Determine the [x, y] coordinate at the center of the cell enclosing the given text.  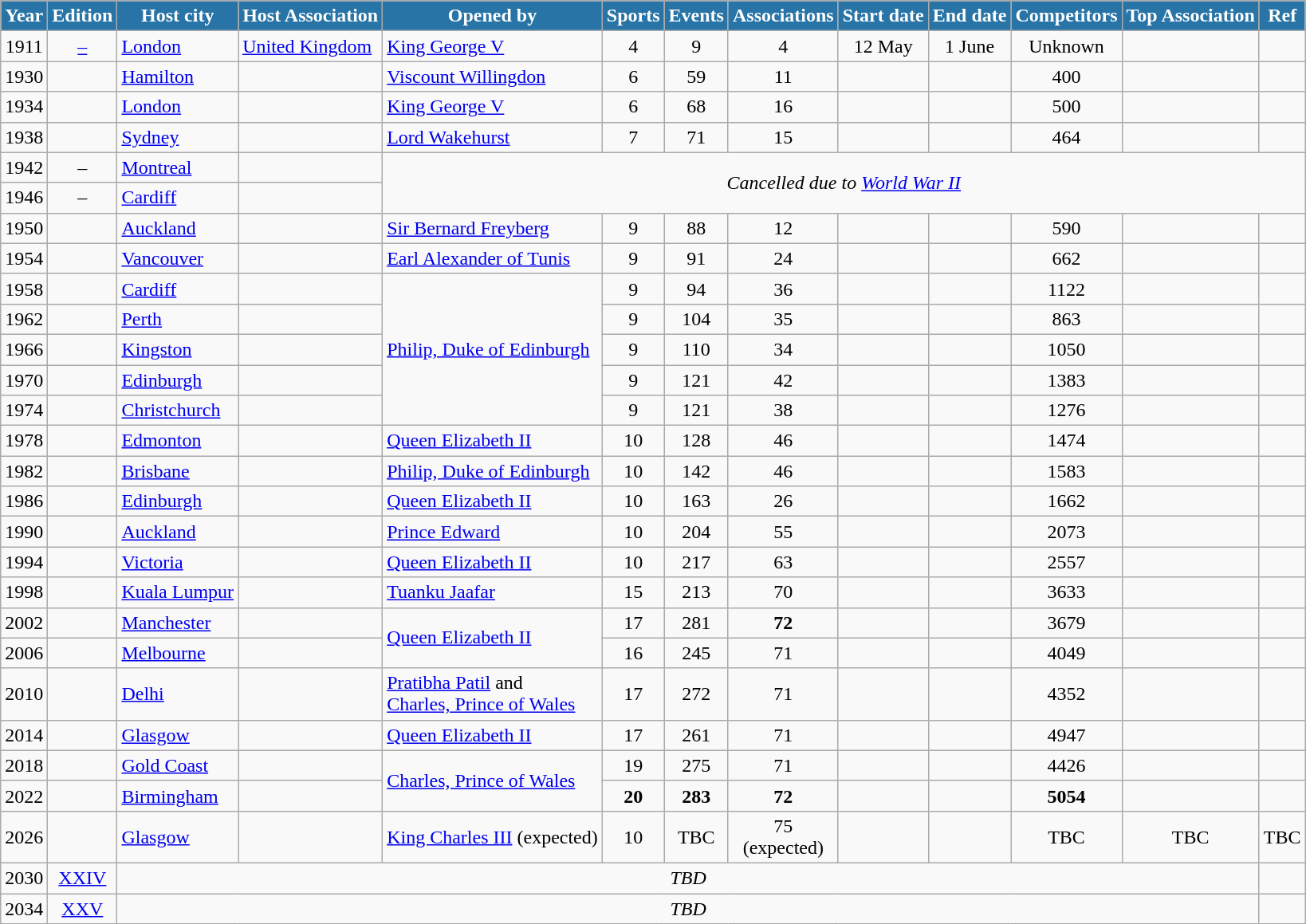
2002 [24, 623]
1662 [1067, 501]
2026 [24, 837]
2557 [1067, 562]
XXV [83, 908]
24 [783, 258]
11 [783, 77]
Kuala Lumpur [178, 592]
Birmingham [178, 796]
1946 [24, 198]
Cancelled due to World War II [844, 183]
Unknown [1067, 46]
Delhi [178, 694]
4947 [1067, 735]
1 June [970, 46]
Lord Wakehurst [493, 137]
Manchester [178, 623]
Pratibha Patil andCharles, Prince of Wales [493, 694]
1990 [24, 532]
863 [1067, 319]
1998 [24, 592]
1050 [1067, 349]
Vancouver [178, 258]
464 [1067, 137]
Start date [883, 16]
Host city [178, 16]
500 [1067, 107]
283 [696, 796]
245 [696, 653]
2034 [24, 908]
1970 [24, 380]
Earl Alexander of Tunis [493, 258]
42 [783, 380]
United Kingdom [311, 46]
Edition [83, 16]
1962 [24, 319]
Top Association [1190, 16]
7 [633, 137]
1383 [1067, 380]
Sports [633, 16]
3633 [1067, 592]
1982 [24, 471]
XXIV [83, 878]
35 [783, 319]
91 [696, 258]
1934 [24, 107]
2010 [24, 694]
272 [696, 694]
1942 [24, 167]
26 [783, 501]
88 [696, 228]
142 [696, 471]
4352 [1067, 694]
1938 [24, 137]
1986 [24, 501]
590 [1067, 228]
Perth [178, 319]
261 [696, 735]
70 [783, 592]
163 [696, 501]
Sydney [178, 137]
Christchurch [178, 411]
Victoria [178, 562]
King Charles III (expected) [493, 837]
End date [970, 16]
20 [633, 796]
1994 [24, 562]
1978 [24, 441]
68 [696, 107]
1930 [24, 77]
2018 [24, 765]
Kingston [178, 349]
Year [24, 16]
1958 [24, 289]
Edmonton [178, 441]
Charles, Prince of Wales [493, 780]
1974 [24, 411]
Hamilton [178, 77]
Brisbane [178, 471]
4426 [1067, 765]
34 [783, 349]
Sir Bernard Freyberg [493, 228]
38 [783, 411]
Host Association [311, 16]
400 [1067, 77]
Opened by [493, 16]
1950 [24, 228]
1122 [1067, 289]
75(expected) [783, 837]
275 [696, 765]
1954 [24, 258]
Prince Edward [493, 532]
4049 [1067, 653]
Tuanku Jaafar [493, 592]
Viscount Willingdon [493, 77]
2006 [24, 653]
2014 [24, 735]
128 [696, 441]
94 [696, 289]
1966 [24, 349]
1583 [1067, 471]
662 [1067, 258]
36 [783, 289]
2030 [24, 878]
Competitors [1067, 16]
1276 [1067, 411]
281 [696, 623]
5054 [1067, 796]
55 [783, 532]
110 [696, 349]
Associations [783, 16]
104 [696, 319]
217 [696, 562]
Montreal [178, 167]
Gold Coast [178, 765]
12 May [883, 46]
2022 [24, 796]
204 [696, 532]
Melbourne [178, 653]
3679 [1067, 623]
Events [696, 16]
12 [783, 228]
2073 [1067, 532]
213 [696, 592]
63 [783, 562]
Ref [1282, 16]
59 [696, 77]
1474 [1067, 441]
1911 [24, 46]
19 [633, 765]
